Pinpoint the cell where the given text exists, returning its (x, y) midpoint coordinate. 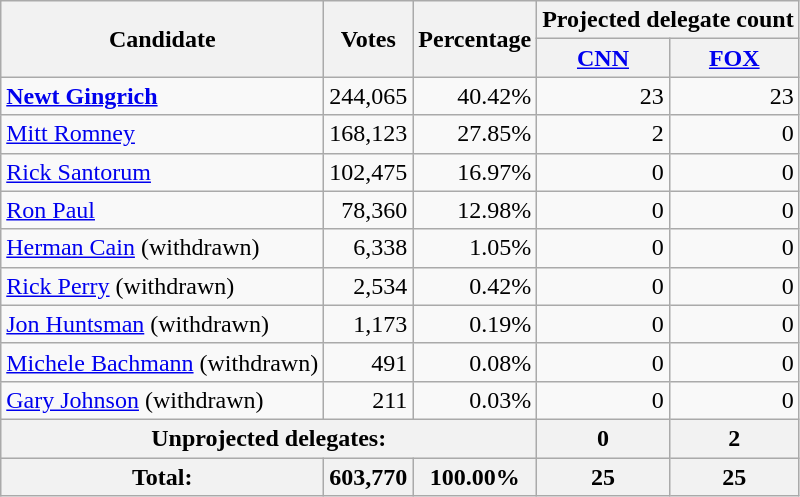
211 (368, 400)
6,338 (368, 248)
Unprojected delegates: (269, 438)
102,475 (368, 172)
168,123 (368, 134)
12.98% (475, 210)
Projected delegate count (668, 20)
Rick Santorum (162, 172)
78,360 (368, 210)
0.19% (475, 324)
1,173 (368, 324)
603,770 (368, 477)
1.05% (475, 248)
Candidate (162, 39)
Mitt Romney (162, 134)
Gary Johnson (withdrawn) (162, 400)
0.08% (475, 362)
Ron Paul (162, 210)
Michele Bachmann (withdrawn) (162, 362)
27.85% (475, 134)
244,065 (368, 96)
Votes (368, 39)
491 (368, 362)
2,534 (368, 286)
CNN (604, 58)
Total: (162, 477)
Rick Perry (withdrawn) (162, 286)
0.03% (475, 400)
0.42% (475, 286)
40.42% (475, 96)
Newt Gingrich (162, 96)
FOX (734, 58)
16.97% (475, 172)
100.00% (475, 477)
Herman Cain (withdrawn) (162, 248)
Jon Huntsman (withdrawn) (162, 324)
Percentage (475, 39)
